Return [X, Y] of the center of cell containing provided text 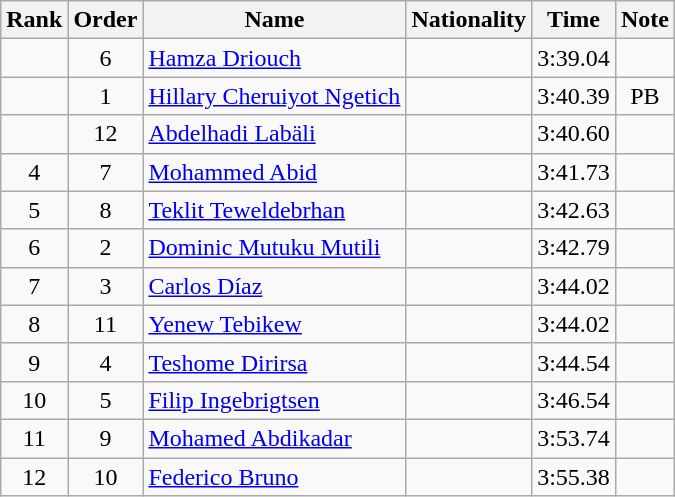
Mohamed Abdikadar [274, 438]
Note [644, 20]
3 [106, 286]
Order [106, 20]
Hamza Driouch [274, 58]
Yenew Tebikew [274, 324]
3:42.79 [574, 248]
PB [644, 96]
3:55.38 [574, 477]
Time [574, 20]
Teshome Dirirsa [274, 362]
3:40.60 [574, 134]
Name [274, 20]
Rank [34, 20]
3:44.54 [574, 362]
Mohammed Abid [274, 172]
Abdelhadi Labäli [274, 134]
1 [106, 96]
Federico Bruno [274, 477]
3:46.54 [574, 400]
Carlos Díaz [274, 286]
Dominic Mutuku Mutili [274, 248]
3:40.39 [574, 96]
3:41.73 [574, 172]
Hillary Cheruiyot Ngetich [274, 96]
3:53.74 [574, 438]
Filip Ingebrigtsen [274, 400]
2 [106, 248]
Nationality [469, 20]
Teklit Teweldebrhan [274, 210]
3:39.04 [574, 58]
3:42.63 [574, 210]
